From the cell containing the given text, extract its center point as (X, Y) coordinate. 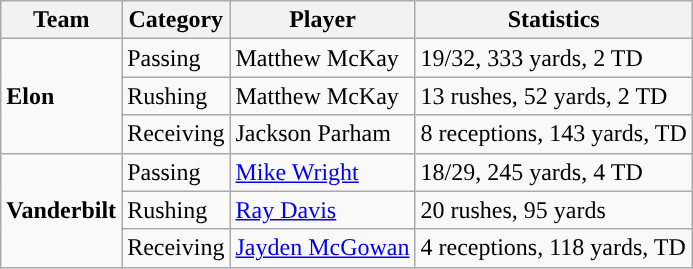
Mike Wright (322, 172)
Jackson Parham (322, 134)
Jayden McGowan (322, 248)
Vanderbilt (62, 210)
Ray Davis (322, 210)
13 rushes, 52 yards, 2 TD (554, 96)
20 rushes, 95 yards (554, 210)
4 receptions, 118 yards, TD (554, 248)
18/29, 245 yards, 4 TD (554, 172)
Team (62, 20)
8 receptions, 143 yards, TD (554, 134)
Category (176, 20)
Statistics (554, 20)
19/32, 333 yards, 2 TD (554, 58)
Player (322, 20)
Elon (62, 96)
